Pinpoint the cell where the given text exists, returning its [x, y] midpoint coordinate. 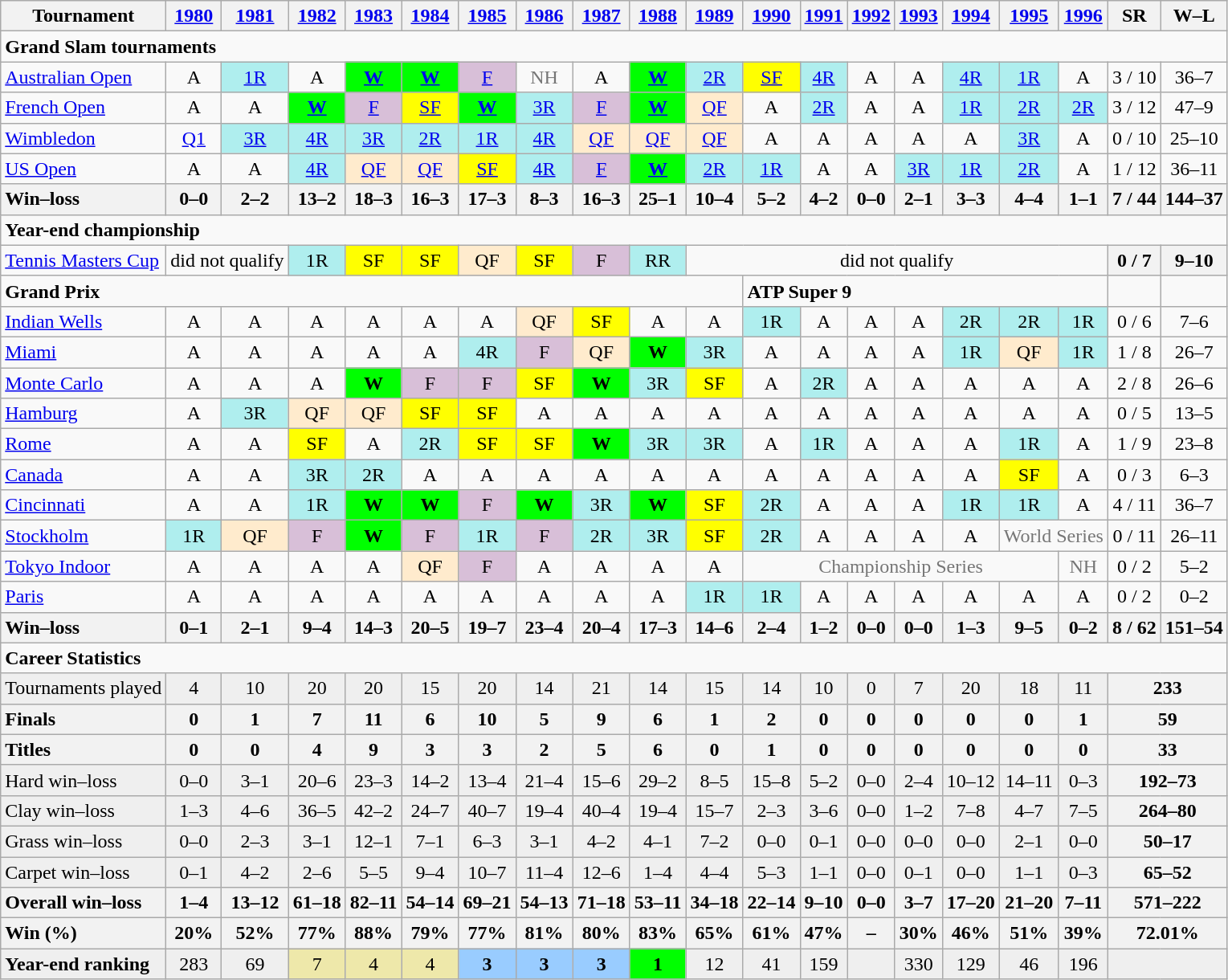
Q1 [194, 138]
Hard win–loss [84, 780]
81% [545, 933]
59 [1168, 719]
7–6 [1193, 321]
7–2 [715, 841]
7 / 44 [1134, 199]
12 [715, 964]
571–222 [1168, 903]
US Open [84, 169]
79% [430, 933]
26–7 [1193, 352]
5–5 [373, 872]
7–8 [970, 811]
10–12 [970, 780]
71–18 [601, 903]
151–54 [1193, 627]
25–1 [658, 199]
4–6 [255, 811]
65% [715, 933]
34–18 [715, 903]
Tournaments played [84, 688]
RR [658, 260]
10–4 [715, 199]
23–4 [545, 627]
144–37 [1193, 199]
Grass win–loss [84, 841]
Championship Series [901, 566]
8–5 [715, 780]
2–6 [316, 872]
Wimbledon [84, 138]
15–7 [715, 811]
20–4 [601, 627]
196 [1083, 964]
15–8 [771, 780]
1987 [601, 16]
7–11 [1083, 903]
1984 [430, 16]
1996 [1083, 16]
1993 [919, 16]
1 / 8 [1134, 352]
13–5 [1193, 414]
Clay win–loss [84, 811]
54–14 [430, 903]
40–7 [487, 811]
Indian Wells [84, 321]
1 / 12 [1134, 169]
Rome [84, 444]
17–20 [970, 903]
Year-end championship [614, 230]
1994 [970, 16]
1995 [1029, 16]
World Series [1054, 536]
36–11 [1193, 169]
8–3 [545, 199]
14–3 [373, 627]
69–21 [487, 903]
1992 [871, 16]
4 / 11 [1134, 505]
0 / 5 [1134, 414]
12–1 [373, 841]
14–11 [1029, 780]
18–3 [373, 199]
4–7 [1029, 811]
20–5 [430, 627]
0 / 3 [1134, 475]
47–9 [1193, 108]
W–L [1193, 16]
Finals [84, 719]
1986 [545, 16]
233 [1168, 688]
29–2 [658, 780]
0 / 7 [1134, 260]
Miami [84, 352]
15–6 [601, 780]
159 [824, 964]
1982 [316, 16]
3–6 [824, 811]
3 / 10 [1134, 77]
18 [1029, 688]
Monte Carlo [84, 383]
13–12 [255, 903]
Hamburg [84, 414]
14–2 [430, 780]
Year-end ranking [84, 964]
23–3 [373, 780]
39% [1083, 933]
36–5 [316, 811]
2–2 [255, 199]
264–80 [1168, 811]
SR [1134, 16]
61–18 [316, 903]
2 / 8 [1134, 383]
Win (%) [84, 933]
7–5 [1083, 811]
7–1 [430, 841]
72.01% [1168, 933]
33 [1168, 749]
24–7 [430, 811]
46% [970, 933]
Australian Open [84, 77]
Cincinnati [84, 505]
Tennis Masters Cup [84, 260]
Stockholm [84, 536]
Canada [84, 475]
10–7 [487, 872]
1985 [487, 16]
ATP Super 9 [925, 291]
0 / 11 [1134, 536]
1988 [658, 16]
21 [601, 688]
80% [601, 933]
19–7 [487, 627]
30% [919, 933]
20% [194, 933]
47% [824, 933]
283 [194, 964]
Tokyo Indoor [84, 566]
22–14 [771, 903]
46 [1029, 964]
9–5 [1029, 627]
French Open [84, 108]
1980 [194, 16]
25–10 [1193, 138]
Titles [84, 749]
13–2 [316, 199]
21–20 [1029, 903]
52% [255, 933]
4–1 [658, 841]
5–3 [771, 872]
330 [919, 964]
41 [771, 964]
23–8 [1193, 444]
26–6 [1193, 383]
88% [373, 933]
21–4 [545, 780]
69 [255, 964]
Carpet win–loss [84, 872]
129 [970, 964]
1981 [255, 16]
Career Statistics [614, 658]
82–11 [373, 903]
– [871, 933]
83% [658, 933]
Tournament [84, 16]
11–4 [545, 872]
54–13 [545, 903]
1989 [715, 16]
26–11 [1193, 536]
20–6 [316, 780]
Overall win–loss [84, 903]
3–7 [919, 903]
Grand Prix [372, 291]
192–73 [1168, 780]
12–6 [601, 872]
40–4 [601, 811]
13–4 [487, 780]
1991 [824, 16]
1990 [771, 16]
8 / 62 [1134, 627]
3 / 12 [1134, 108]
65–52 [1168, 872]
61% [771, 933]
Grand Slam tournaments [614, 47]
42–2 [373, 811]
3–3 [970, 199]
51% [1029, 933]
1983 [373, 16]
0 / 10 [1134, 138]
50–17 [1168, 841]
0 / 6 [1134, 321]
14–6 [715, 627]
1 / 9 [1134, 444]
Paris [84, 597]
53–11 [658, 903]
